Scan for the cell matching the given text and deliver its [X, Y] coordinate at center. 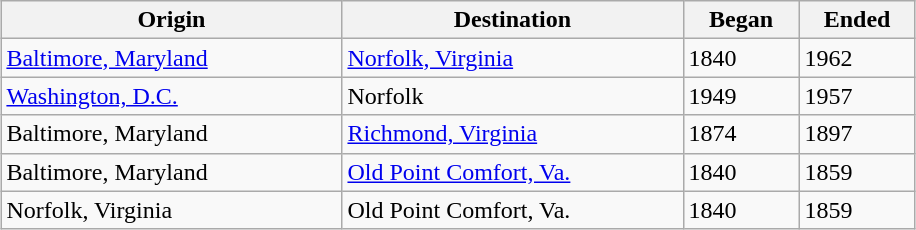
1957 [857, 96]
Richmond, Virginia [512, 134]
1897 [857, 134]
Norfolk [512, 96]
Ended [857, 20]
1949 [741, 96]
Origin [172, 20]
Destination [512, 20]
1874 [741, 134]
Washington, D.C. [172, 96]
Began [741, 20]
1962 [857, 58]
